Provide the [x, y] coordinate of the cell's center where the given text is located.  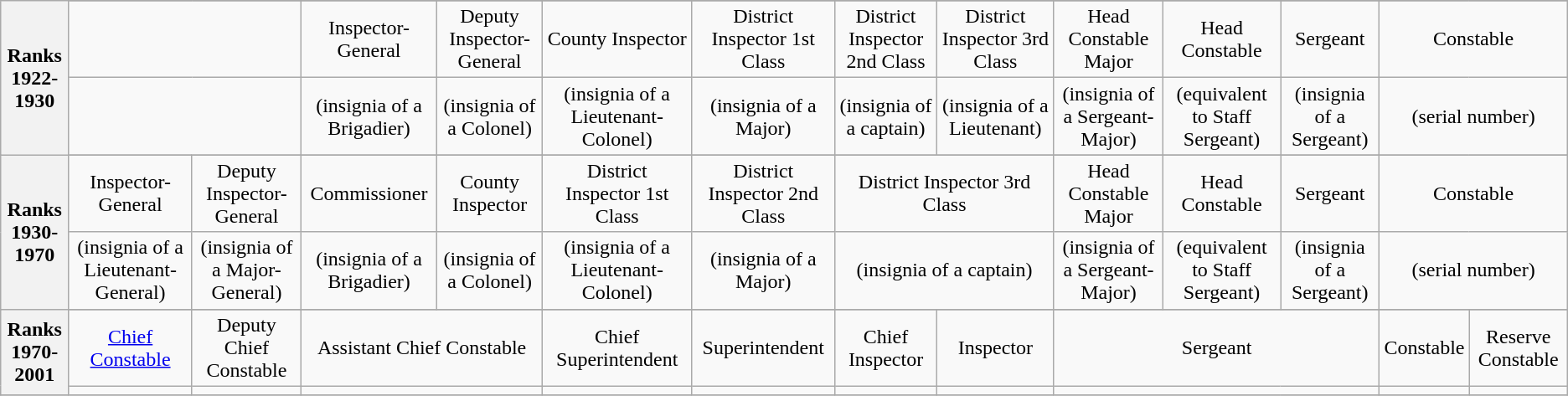
Ranks1930-1970 [35, 232]
Ranks1970-2001 [35, 352]
Superintendent [764, 347]
(insignia of a Lieutenant) [995, 116]
Inspector [995, 347]
Ranks1922-1930 [35, 78]
Assistant Chief Constable [422, 347]
(insignia of a Lieutenant-General) [131, 270]
Deputy Chief Constable [246, 347]
Chief Superintendent [617, 347]
Chief Constable [131, 347]
Reserve Constable [1518, 347]
(insignia of a Major-General) [246, 270]
Chief Inspector [886, 347]
Commissioner [369, 193]
